Detect which cell encompasses the target text, then output its [X, Y] center coordinate. 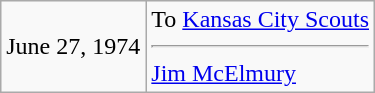
To Kansas City ScoutsJim McElmury [260, 47]
June 27, 1974 [74, 47]
